Find where the given text appears and provide that cell's center as [X, Y] coordinate. 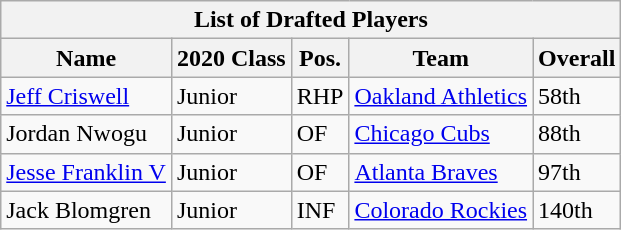
RHP [320, 96]
List of Drafted Players [311, 20]
Overall [577, 58]
Chicago Cubs [441, 134]
Oakland Athletics [441, 96]
140th [577, 210]
Jack Blomgren [86, 210]
Pos. [320, 58]
58th [577, 96]
Team [441, 58]
Name [86, 58]
INF [320, 210]
Atlanta Braves [441, 172]
Colorado Rockies [441, 210]
Jordan Nwogu [86, 134]
Jesse Franklin V [86, 172]
88th [577, 134]
2020 Class [231, 58]
Jeff Criswell [86, 96]
97th [577, 172]
